Locate the cell with the specified text and output its (X, Y) center coordinate. 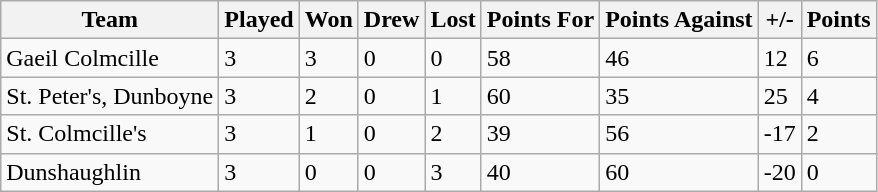
Points (838, 20)
Gaeil Colmcille (110, 58)
Lost (453, 20)
St. Peter's, Dunboyne (110, 96)
6 (838, 58)
Team (110, 20)
Won (328, 20)
Played (259, 20)
35 (679, 96)
Points For (540, 20)
+/- (780, 20)
Drew (392, 20)
Points Against (679, 20)
St. Colmcille's (110, 134)
25 (780, 96)
46 (679, 58)
58 (540, 58)
40 (540, 172)
Dunshaughlin (110, 172)
39 (540, 134)
12 (780, 58)
4 (838, 96)
-20 (780, 172)
-17 (780, 134)
56 (679, 134)
